Detect which cell encompasses the target text, then output its [x, y] center coordinate. 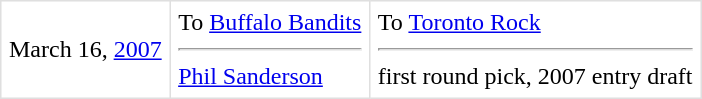
To Toronto Rock first round pick, 2007 entry draft [536, 50]
To Buffalo Bandits Phil Sanderson [270, 50]
March 16, 2007 [86, 50]
